Capture the cell that displays the provided text and extract its (x, y) central coordinate. 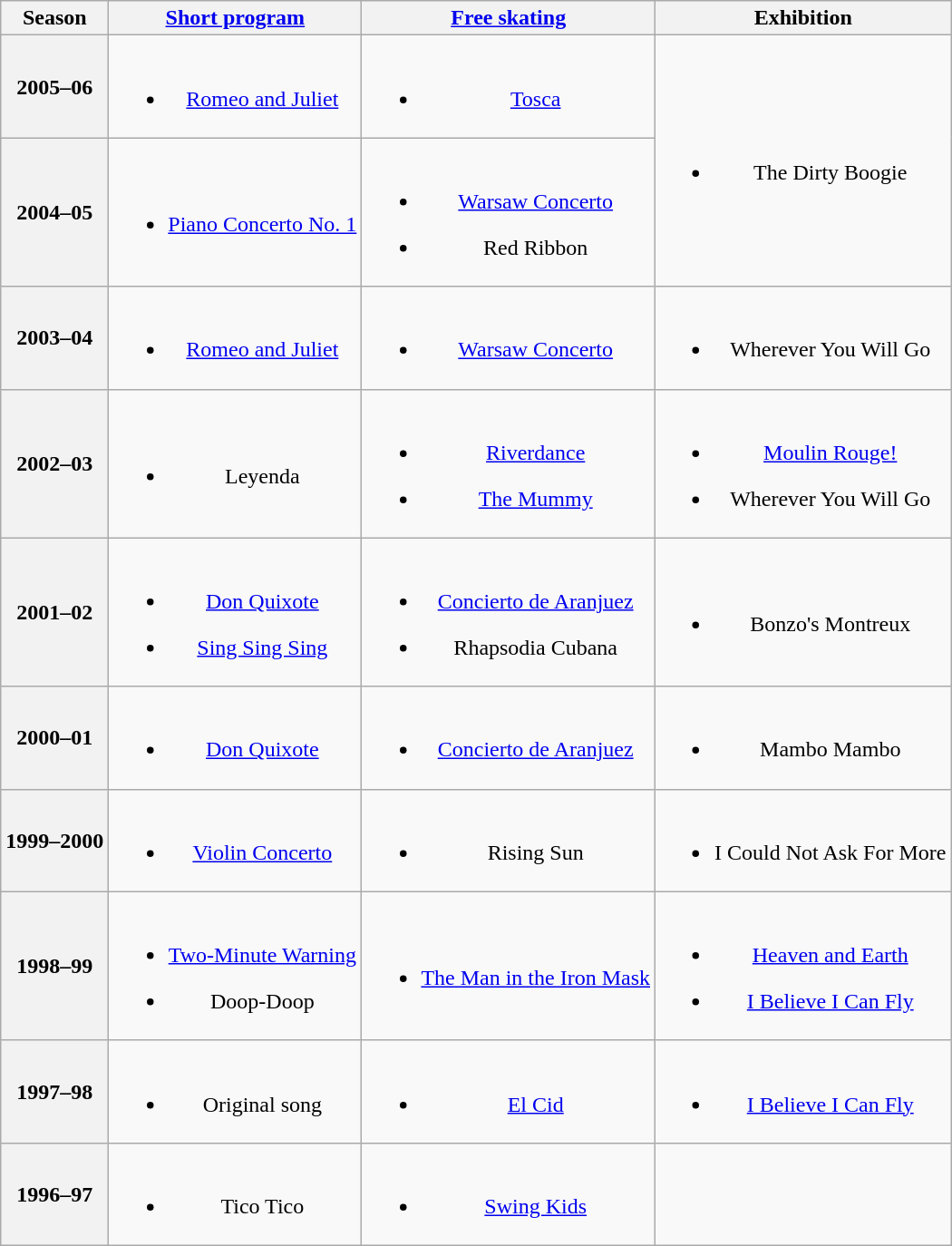
Piano Concerto No. 1 (236, 212)
Wherever You Will Go (803, 337)
Rising Sun (509, 840)
Tosca (509, 87)
Violin Concerto (236, 840)
Concierto de Aranjuez (509, 738)
El Cid (509, 1092)
Warsaw Concerto Red Ribbon (509, 212)
Original song (236, 1092)
Concierto de Aranjuez Rhapsodia Cubana (509, 612)
The Man in the Iron Mask (509, 966)
Swing Kids (509, 1193)
1996–97 (54, 1193)
2000–01 (54, 738)
Two-Minute Warning Doop-Doop (236, 966)
Warsaw Concerto (509, 337)
I Could Not Ask For More (803, 840)
Leyenda (236, 463)
Don Quixote (236, 738)
2004–05 (54, 212)
Exhibition (803, 18)
1999–2000 (54, 840)
2002–03 (54, 463)
I Believe I Can Fly (803, 1092)
Short program (236, 18)
Mambo Mambo (803, 738)
2003–04 (54, 337)
Moulin Rouge! Wherever You Will Go (803, 463)
The Dirty Boogie (803, 161)
Tico Tico (236, 1193)
2005–06 (54, 87)
Season (54, 18)
Heaven and Earth I Believe I Can Fly (803, 966)
2001–02 (54, 612)
1998–99 (54, 966)
Free skating (509, 18)
Don Quixote Sing Sing Sing (236, 612)
Bonzo's Montreux (803, 612)
Riverdance The Mummy (509, 463)
1997–98 (54, 1092)
